Find where the given text appears and provide that cell's center as [X, Y] coordinate. 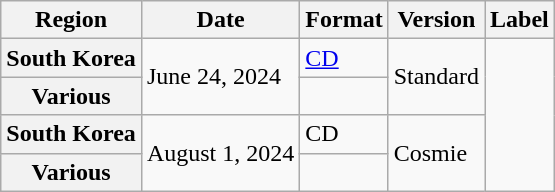
Region [72, 20]
Label [520, 20]
Date [220, 20]
Cosmie [436, 153]
Format [344, 20]
August 1, 2024 [220, 153]
June 24, 2024 [220, 77]
Standard [436, 77]
Version [436, 20]
